Capture the cell that displays the provided text and extract its [X, Y] central coordinate. 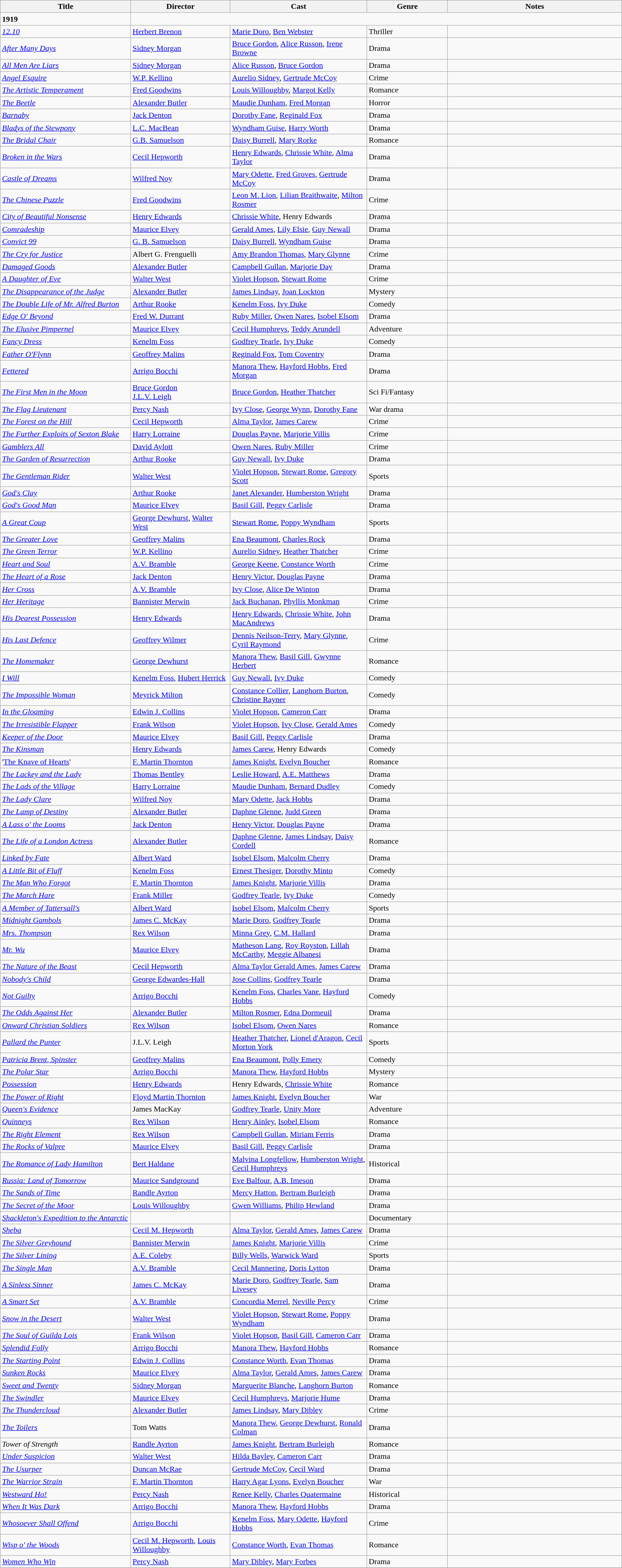
His Last Defence [66, 639]
Mary Odette, Fred Groves, Gertrude McCoy [299, 178]
A Sinless Sinner [66, 1285]
Jose Collins, Godfrey Tearle [299, 979]
A Daughter of Eve [66, 279]
Maudie Dunham, Fred Morgan [299, 103]
The Forest on the Hill [66, 422]
The Odds Against Her [66, 1013]
Ivy Close, George Wynn, Dorothy Fane [299, 409]
Russia: Land of Tomorrow [66, 1180]
Constance Collier, Langhorn Burton, Christine Rayner [299, 695]
Hilda Bayley, Cameron Carr [299, 1457]
Cecil Humphreys, Teddy Arundell [299, 329]
The Swindler [66, 1398]
Broken in the Wars [66, 157]
Ivy Close, Alice De Winton [299, 589]
Kenelm Foss, Charles Vane, Hayford Hobbs [299, 996]
Dorothy Fane, Reginald Fox [299, 115]
James Lindsay, Mary Dibley [299, 1410]
The Single Man [66, 1268]
Bert Haldane [180, 1163]
The Bridal Chair [66, 140]
Mary Dibley, Mary Forbes [299, 1562]
Violet Hopson, Stewart Rome [299, 279]
The First Men in the Moon [66, 392]
Sunken Rocks [66, 1373]
The Lamp of Destiny [66, 812]
The Power of Right [66, 1097]
Henry Edwards, Chrissie White, Alma Taylor [299, 157]
Milton Rosmer, Edna Dormeuil [299, 1013]
Mr. Wu [66, 950]
Damaged Goods [66, 267]
Fred W. Durrant [180, 316]
George Dewhurst [180, 661]
Geoffrey Wilmer [180, 639]
Thomas Bentley [180, 774]
Shackleton's Expedition to the Antarctic [66, 1218]
Henry Ainley, Isobel Elsom [299, 1122]
Comradeship [66, 229]
Maudie Dunham, Bernard Dudley [299, 787]
Douglas Payne, Marjorie Villis [299, 434]
Patricia Brent, Spinster [66, 1059]
Wyndham Guise, Harry Worth [299, 128]
Owen Nares, Ruby Miller [299, 447]
Horror [407, 103]
A Great Coup [66, 522]
Not Guilty [66, 996]
Minna Grey, C.M. Hallard [299, 933]
Albert G. Frenguelli [180, 254]
Mrs. Thompson [66, 933]
Violet Hopson, Stewart Rome, Gregory Scott [299, 476]
Pallard the Punter [66, 1042]
Eve Balfour, A.B. Imeson [299, 1180]
Heart and Soul [66, 564]
The Romance of Lady Hamilton [66, 1163]
The Soul of Guilda Lois [66, 1336]
Leon M. Lion, Lilian Braithwaite, Milton Rosmer [299, 200]
Convict 99 [66, 242]
A Smart Set [66, 1301]
Sheba [66, 1230]
Linked by Fate [66, 858]
Cecil Mannering, Doris Lytton [299, 1268]
James Knight, Bertram Burleigh [299, 1444]
Snow in the Desert [66, 1318]
George Dewhurst, Walter West [180, 522]
Bruce Gordon, Alice Russon, Irene Browne [299, 49]
G. B. Samuelson [180, 242]
Bruce Gordon, Heather Thatcher [299, 392]
Notes [535, 7]
James MacKay [180, 1109]
The Double Life of Mr. Alfred Burton [66, 304]
Cecil Humphreys, Marjorie Hume [299, 1398]
The Irresistible Flapper [66, 724]
1919 [66, 19]
A Little Bit of Fluff [66, 871]
Violet Hopson, Cameron Carr [299, 712]
Quinneys [66, 1122]
The Life of a London Actress [66, 841]
Stewart Rome, Poppy Wyndham [299, 522]
The Chinese Puzzle [66, 200]
The Secret of the Moor [66, 1205]
Louis Willoughby, Margot Kelly [299, 90]
A Lass o' the Looms [66, 824]
City of Beautiful Nonsense [66, 217]
Violet Hopson, Basil Gill, Cameron Carr [299, 1336]
Gerald Ames, Lily Elsie, Guy Newall [299, 229]
Duncan McRae [180, 1469]
Concordia Merrel, Neville Percy [299, 1301]
'The Knave of Hearts' [66, 762]
Amy Brandon Thomas, Mary Glynne [299, 254]
In the Gloaming [66, 712]
The Elusive Pimpernel [66, 329]
The Flag Lieutenant [66, 409]
Kenelm Foss, Ivy Duke [299, 304]
James Carew, Henry Edwards [299, 749]
The Sands of Time [66, 1193]
Meyrick Milton [180, 695]
All Men Are Liars [66, 65]
Barnaby [66, 115]
The Heart of a Rose [66, 576]
Edge O' Beyond [66, 316]
Kenelm Foss, Mary Odette, Hayford Hobbs [299, 1523]
Daisy Burrell, Mary Rorke [299, 140]
Gamblers All [66, 447]
The Disappearance of the Judge [66, 291]
Ena Beaumont, Polly Emery [299, 1059]
Violet Hopson, Ivy Close, Gerald Ames [299, 724]
The Artistic Temperament [66, 90]
Isobel Elsom, Owen Nares [299, 1025]
The Kinsman [66, 749]
12.10 [66, 31]
George Keene, Constance Worth [299, 564]
God's Clay [66, 493]
Alice Russon, Bruce Gordon [299, 65]
The Nature of the Beast [66, 967]
Ruby Miller, Owen Nares, Isobel Elsom [299, 316]
The Garden of Resurrection [66, 459]
Marie Doro, Ben Webster [299, 31]
Daphne Glenne, Judd Green [299, 812]
Mary Odette, Jack Hobbs [299, 799]
Gwen Williams, Philip Hewland [299, 1205]
Documentary [407, 1218]
The Silver Lining [66, 1255]
Marie Doro, Godfrey Tearle [299, 920]
Harry Agar Lyons, Evelyn Boucher [299, 1481]
Wisp o' the Woods [66, 1544]
Marguerite Blanche, Langhorn Burton [299, 1385]
Leslie Howard, A.E. Matthews [299, 774]
L.C. MacBean [180, 128]
The Starting Point [66, 1360]
I Will [66, 678]
The Further Exploits of Sexton Blake [66, 434]
Manora Thew, George Dewhurst, Ronald Colman [299, 1427]
Women Who Win [66, 1562]
Her Heritage [66, 601]
Manora Thew, Basil Gill, Gwynne Herbert [299, 661]
Possession [66, 1084]
Henry Edwards, Chrissie White, John MacAndrews [299, 618]
The Polar Star [66, 1072]
Ernest Thesiger, Dorothy Minto [299, 871]
Mercy Hatton, Bertram Burleigh [299, 1193]
Cecil M. Hepworth, Louis Willoughby [180, 1544]
The Thundercloud [66, 1410]
J.L.V. Leigh [180, 1042]
Gertrude McCoy, Cecil Ward [299, 1469]
Jack Buchanan, Phyllis Monkman [299, 601]
Dennis Neilson-Terry, Mary Glynne, Cyril Raymond [299, 639]
Louis Willoughby [180, 1205]
Billy Wells, Warwick Ward [299, 1255]
The Lads of the Village [66, 787]
The Green Terror [66, 552]
Keeper of the Door [66, 737]
Ena Beaumont, Charles Rock [299, 539]
Bruce GordonJ.L.V. Leigh [180, 392]
Castle of Dreams [66, 178]
The Silver Greyhound [66, 1243]
James Lindsay, Joan Lockton [299, 291]
Splendid Folly [66, 1348]
Heather Thatcher, Lionel d'Aragon, Cecil Morton York [299, 1042]
After Many Days [66, 49]
Daisy Burrell, Wyndham Guise [299, 242]
Frank Miller [180, 895]
Whosoever Shall Offend [66, 1523]
When It Was Dark [66, 1506]
Henry Edwards, Chrissie White [299, 1084]
The March Hare [66, 895]
Kenelm Foss, Hubert Herrick [180, 678]
Under Suspicion [66, 1457]
Queen's Evidence [66, 1109]
Her Cross [66, 589]
Cecil M. Hepworth [180, 1230]
Renee Kelly, Charles Quatermaine [299, 1494]
Herbert Brenon [180, 31]
His Dearest Possession [66, 618]
Campbell Gullan, Marjorie Day [299, 267]
Angel Esquire [66, 78]
Westward Ho! [66, 1494]
Campbell Gullan, Miriam Ferris [299, 1134]
Manora Thew, Hayford Hobbs, Fred Morgan [299, 371]
Marie Doro, Godfrey Tearle, Sam Livesey [299, 1285]
The Cry for Justice [66, 254]
Midnight Gambols [66, 920]
Sweet and Twenty [66, 1385]
Godfrey Tearle, Unity More [299, 1109]
The Homemaker [66, 661]
Nobody's Child [66, 979]
Violet Hopson, Stewart Rome, Poppy Wyndham [299, 1318]
Floyd Martin Thornton [180, 1097]
G.B. Samuelson [180, 140]
Onward Christian Soldiers [66, 1025]
Father O'Flynn [66, 354]
War drama [407, 409]
The Lady Clare [66, 799]
Director [180, 7]
Malvina Longfellow, Humberston Wright, Cecil Humphreys [299, 1163]
The Man Who Forgot [66, 883]
The Toilers [66, 1427]
The Lackey and the Lady [66, 774]
Matheson Lang, Roy Royston, Lillah McCarthy, Meggie Albanesi [299, 950]
The Usurper [66, 1469]
The Warrior Strain [66, 1481]
George Edwardes-Hall [180, 979]
A Member of Tattersall's [66, 908]
Fancy Dress [66, 341]
The Beetle [66, 103]
Tom Watts [180, 1427]
Thriller [407, 31]
The Right Element [66, 1134]
Title [66, 7]
Daphne Glenne, James Lindsay, Daisy Cordell [299, 841]
God's Good Man [66, 505]
A.E. Coleby [180, 1255]
Bladys of the Stewpony [66, 128]
Aurelio Sidney, Gertrude McCoy [299, 78]
The Greater Love [66, 539]
The Rocks of Valpre [66, 1147]
Sci Fi/Fantasy [407, 392]
Cast [299, 7]
Aurelio Sidney, Heather Thatcher [299, 552]
Maurice Sandground [180, 1180]
The Gentleman Rider [66, 476]
David Aylott [180, 447]
Janet Alexander, Humberston Wright [299, 493]
Chrissie White, Henry Edwards [299, 217]
Genre [407, 7]
Tower of Strength [66, 1444]
Alma Taylor Gerald Ames, James Carew [299, 967]
Alma Taylor, James Carew [299, 422]
The Impossible Woman [66, 695]
Fettered [66, 371]
Reginald Fox, Tom Coventry [299, 354]
